Return [x, y] of the center of cell containing provided text 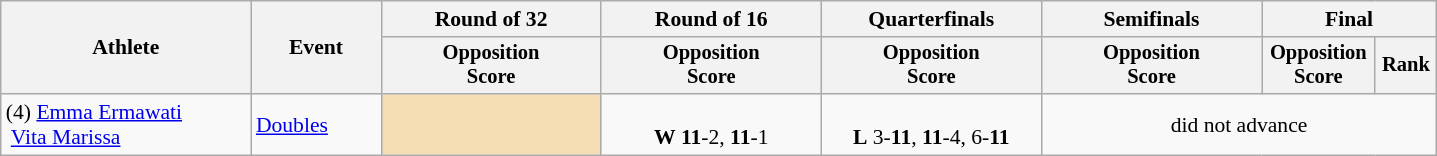
Athlete [126, 48]
Final [1350, 19]
Round of 16 [711, 19]
Event [316, 48]
Rank [1406, 66]
Quarterfinals [931, 19]
Round of 32 [491, 19]
Semifinals [1151, 19]
did not advance [1238, 124]
L 3-11, 11-4, 6-11 [931, 124]
W 11-2, 11-1 [711, 124]
(4) Emma Ermawati Vita Marissa [126, 124]
Doubles [316, 124]
